Scan for the cell matching the given text and deliver its [x, y] coordinate at center. 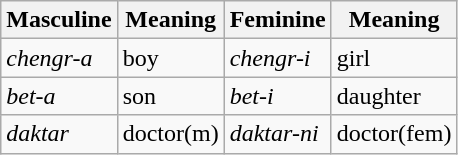
daktar-ni [278, 134]
doctor(fem) [394, 134]
Feminine [278, 20]
boy [170, 58]
bet-a [59, 96]
daughter [394, 96]
daktar [59, 134]
bet-i [278, 96]
Masculine [59, 20]
doctor(m) [170, 134]
chengr-a [59, 58]
girl [394, 58]
chengr-i [278, 58]
son [170, 96]
